Output the (X, Y) coordinate of the center of the cell containing the given text.  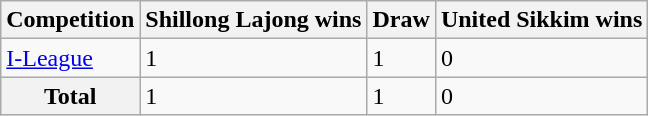
Competition (70, 20)
Total (70, 96)
I-League (70, 58)
Shillong Lajong wins (254, 20)
Draw (401, 20)
United Sikkim wins (541, 20)
